Return (x, y) of the center of cell containing provided text 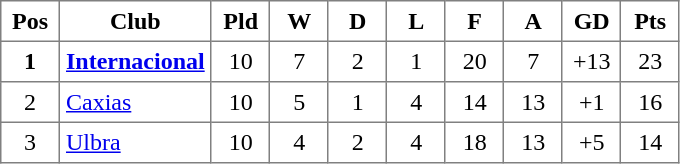
Pos (30, 21)
GD (591, 21)
16 (650, 102)
L (416, 21)
20 (474, 61)
Ulbra (135, 142)
Pld (240, 21)
3 (30, 142)
5 (299, 102)
+13 (591, 61)
18 (474, 142)
23 (650, 61)
F (474, 21)
D (357, 21)
+1 (591, 102)
W (299, 21)
+5 (591, 142)
Club (135, 21)
Caxias (135, 102)
Internacional (135, 61)
A (533, 21)
Pts (650, 21)
